Detect which cell encompasses the target text, then output its (X, Y) center coordinate. 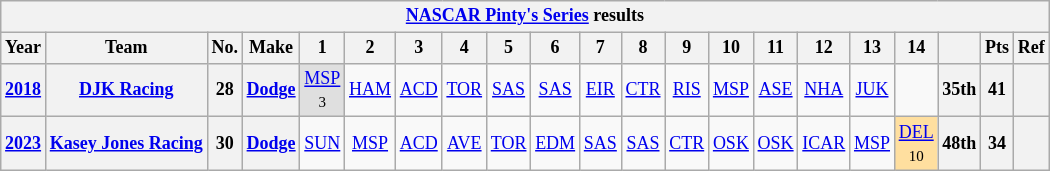
EIR (600, 90)
34 (998, 144)
2 (370, 48)
EDM (556, 144)
HAM (370, 90)
NHA (824, 90)
3 (418, 48)
11 (776, 48)
41 (998, 90)
6 (556, 48)
13 (872, 48)
9 (687, 48)
Make (271, 48)
30 (224, 144)
Pts (998, 48)
10 (732, 48)
DEL10 (916, 144)
8 (643, 48)
No. (224, 48)
28 (224, 90)
1 (322, 48)
2023 (24, 144)
AVE (464, 144)
SUN (322, 144)
RIS (687, 90)
ICAR (824, 144)
NASCAR Pinty's Series results (525, 16)
7 (600, 48)
48th (960, 144)
35th (960, 90)
Kasey Jones Racing (126, 144)
Team (126, 48)
12 (824, 48)
2018 (24, 90)
14 (916, 48)
MSP3 (322, 90)
JUK (872, 90)
Ref (1031, 48)
ASE (776, 90)
5 (508, 48)
4 (464, 48)
Year (24, 48)
DJK Racing (126, 90)
